Return the (x, y) coordinate for the center point of the cell that contains the specified text.  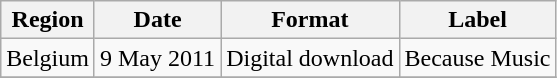
Date (157, 20)
9 May 2011 (157, 58)
Because Music (478, 58)
Label (478, 20)
Format (310, 20)
Belgium (48, 58)
Digital download (310, 58)
Region (48, 20)
